Provide the (x, y) coordinate of the cell's center where the given text is located.  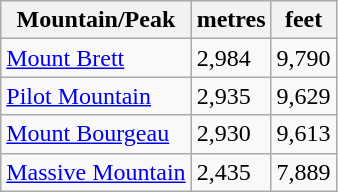
9,790 (304, 58)
2,984 (231, 58)
metres (231, 20)
Mount Brett (96, 58)
feet (304, 20)
2,930 (231, 134)
Massive Mountain (96, 172)
2,435 (231, 172)
Pilot Mountain (96, 96)
9,613 (304, 134)
7,889 (304, 172)
9,629 (304, 96)
Mount Bourgeau (96, 134)
2,935 (231, 96)
Mountain/Peak (96, 20)
